Find where the given text appears and provide that cell's center as (x, y) coordinate. 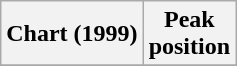
Chart (1999) (72, 34)
Peakposition (189, 34)
